Identify which cell holds the provided text, then report its [x, y] central coordinate. 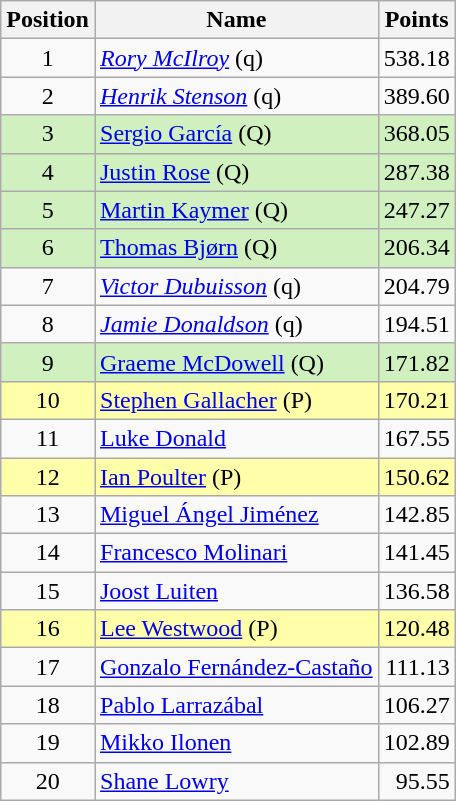
16 [48, 629]
Name [236, 20]
Points [416, 20]
167.55 [416, 438]
Miguel Ángel Jiménez [236, 515]
150.62 [416, 477]
Thomas Bjørn (Q) [236, 248]
14 [48, 553]
171.82 [416, 362]
Mikko Ilonen [236, 743]
247.27 [416, 210]
Position [48, 20]
Joost Luiten [236, 591]
102.89 [416, 743]
13 [48, 515]
368.05 [416, 134]
194.51 [416, 324]
170.21 [416, 400]
95.55 [416, 781]
17 [48, 667]
2 [48, 96]
Shane Lowry [236, 781]
5 [48, 210]
Martin Kaymer (Q) [236, 210]
106.27 [416, 705]
18 [48, 705]
206.34 [416, 248]
3 [48, 134]
204.79 [416, 286]
Gonzalo Fernández-Castaño [236, 667]
Lee Westwood (P) [236, 629]
8 [48, 324]
142.85 [416, 515]
111.13 [416, 667]
Jamie Donaldson (q) [236, 324]
4 [48, 172]
Stephen Gallacher (P) [236, 400]
1 [48, 58]
12 [48, 477]
9 [48, 362]
Pablo Larrazábal [236, 705]
20 [48, 781]
19 [48, 743]
538.18 [416, 58]
Justin Rose (Q) [236, 172]
Victor Dubuisson (q) [236, 286]
136.58 [416, 591]
Francesco Molinari [236, 553]
7 [48, 286]
Rory McIlroy (q) [236, 58]
15 [48, 591]
120.48 [416, 629]
11 [48, 438]
Ian Poulter (P) [236, 477]
287.38 [416, 172]
6 [48, 248]
Luke Donald [236, 438]
Graeme McDowell (Q) [236, 362]
Henrik Stenson (q) [236, 96]
Sergio García (Q) [236, 134]
141.45 [416, 553]
389.60 [416, 96]
10 [48, 400]
